Return the [X, Y] coordinate for the center point of the cell that contains the specified text.  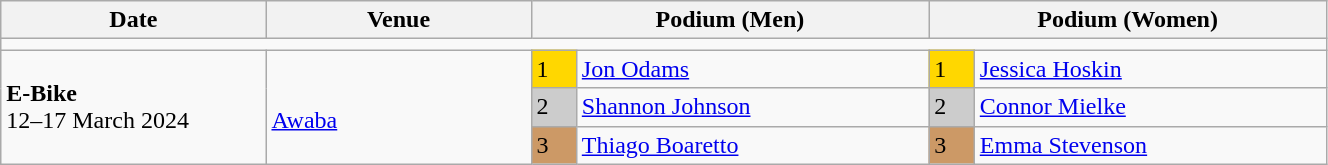
Date [134, 20]
Jon Odams [752, 69]
Podium (Men) [730, 20]
Awaba [398, 107]
Thiago Boaretto [752, 145]
Emma Stevenson [1150, 145]
Connor Mielke [1150, 107]
E-Bike 12–17 March 2024 [134, 107]
Jessica Hoskin [1150, 69]
Shannon Johnson [752, 107]
Venue [398, 20]
Podium (Women) [1128, 20]
